Scan for the cell matching the given text and deliver its (x, y) coordinate at center. 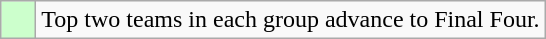
Top two teams in each group advance to Final Four. (290, 20)
